Scan for the cell matching the given text and deliver its [X, Y] coordinate at center. 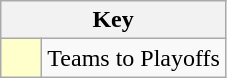
Key [114, 20]
Teams to Playoffs [134, 58]
